Search for the cell housing the specified text and yield its [x, y] center coordinate. 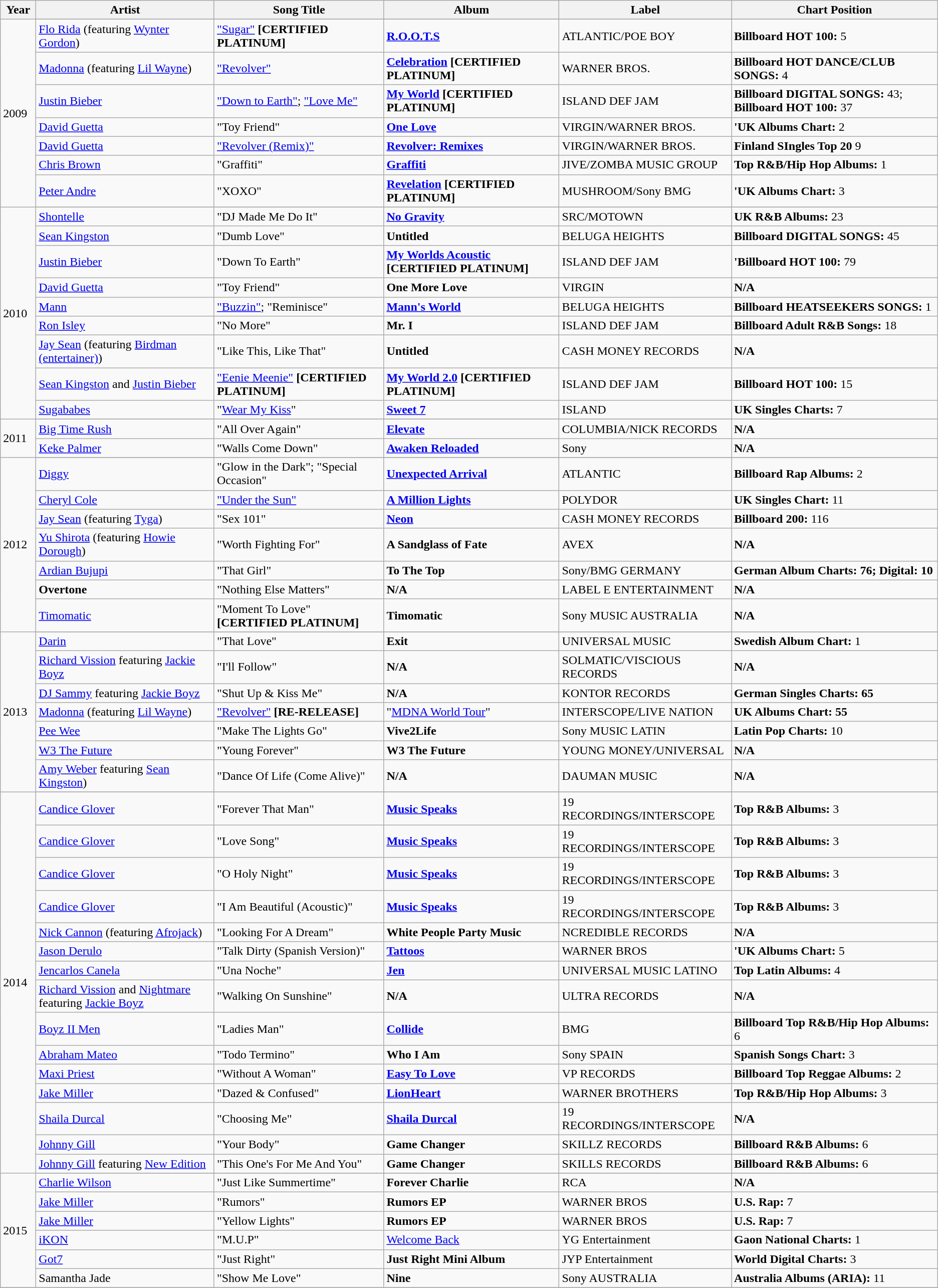
Mann [125, 306]
'UK Albums Chart: 5 [835, 951]
Billboard HOT DANCE/CLUB SONGS: 4 [835, 68]
Nine [472, 1278]
To The Top [472, 570]
UK Albums Chart: 55 [835, 712]
"XOXO" [299, 190]
2013 [18, 712]
"Young Forever" [299, 750]
YG Entertainment [645, 1240]
"MDNA World Tour" [472, 712]
VIRGIN [645, 287]
Vive2Life [472, 731]
Elevate [472, 429]
SOLMATIC/VISCIOUS RECORDS [645, 667]
Billboard HOT 100: 5 [835, 36]
UNIVERSAL MUSIC LATINO [645, 970]
ULTRA RECORDS [645, 996]
My Worlds Acoustic [CERTIFIED PLATINUM] [472, 262]
Top R&B/Hip Hop Albums: 3 [835, 1093]
"No More" [299, 326]
SRC/MOTOWN [645, 217]
JIVE/ZOMBA MUSIC GROUP [645, 165]
Yu Shirota (featuring Howie Dorough) [125, 544]
My World [CERTIFIED PLATINUM] [472, 101]
No Gravity [472, 217]
Jay Sean (featuring Tyga) [125, 519]
Richard Vission and Nightmare featuring Jackie Boyz [125, 996]
Billboard 200: 116 [835, 519]
"Like This, Like That" [299, 352]
"Eenie Meenie" [CERTIFIED PLATINUM] [299, 384]
"Yellow Lights" [299, 1221]
Unexpected Arrival [472, 474]
Top Latin Albums: 4 [835, 970]
"Love Song" [299, 841]
COLUMBIA/NICK RECORDS [645, 429]
VP RECORDS [645, 1074]
Abraham Mateo [125, 1054]
"Dazed & Confused" [299, 1093]
Billboard HOT 100: 15 [835, 384]
2012 [18, 544]
Flo Rida (featuring Wynter Gordon) [125, 36]
"All Over Again" [299, 429]
ISLAND [645, 410]
"Show Me Love" [299, 1278]
Year [18, 10]
Sony [645, 448]
Just Right Mini Album [472, 1259]
Billboard Top Reggae Albums: 2 [835, 1074]
Tattoos [472, 951]
INTERSCOPE/LIVE NATION [645, 712]
Sony MUSIC LATIN [645, 731]
"Nothing Else Matters" [299, 589]
Song Title [299, 10]
Nick Cannon (featuring Afrojack) [125, 932]
Billboard DIGITAL SONGS: 43; Billboard HOT 100: 37 [835, 101]
WARNER BROS. [645, 68]
Jay Sean (featuring Birdman (entertainer)) [125, 352]
One More Love [472, 287]
"Ladies Man" [299, 1028]
Got7 [125, 1259]
2014 [18, 983]
World Digital Charts: 3 [835, 1259]
"This One's For Me And You" [299, 1164]
"Looking For A Dream" [299, 932]
My World 2.0 [CERTIFIED PLATINUM] [472, 384]
ATLANTIC/POE BOY [645, 36]
"That Love" [299, 641]
Exit [472, 641]
"Shut Up & Kiss Me" [299, 693]
Jen [472, 970]
Peter Andre [125, 190]
Gaon National Charts: 1 [835, 1240]
Johnny Gill featuring New Edition [125, 1164]
"Down to Earth"; "Love Me" [299, 101]
SKILLZ RECORDS [645, 1145]
"Walking On Sunshine" [299, 996]
"Worth Fighting For" [299, 544]
Sugababes [125, 410]
Revelation [CERTIFIED PLATINUM] [472, 190]
POLYDOR [645, 500]
Top R&B/Hip Hop Albums: 1 [835, 165]
Pee Wee [125, 731]
"Dumb Love" [299, 236]
"Revolver" [299, 68]
Chart Position [835, 10]
SKILLS RECORDS [645, 1164]
Celebration [CERTIFIED PLATINUM] [472, 68]
"Rumors" [299, 1202]
"Just Like Summertime" [299, 1183]
Keke Palmer [125, 448]
Revolver: Remixes [472, 146]
'UK Albums Chart: 2 [835, 127]
Swedish Album Chart: 1 [835, 641]
UK R&B Albums: 23 [835, 217]
Billboard Adult R&B Songs: 18 [835, 326]
"Buzzin"; "Reminisce" [299, 306]
"Make The Lights Go" [299, 731]
"DJ Made Me Do It" [299, 217]
Shontelle [125, 217]
"Down To Earth" [299, 262]
iKON [125, 1240]
Sony MUSIC AUSTRALIA [645, 615]
"Una Noche" [299, 970]
LionHeart [472, 1093]
Finland SIngles Top 20 9 [835, 146]
NCREDIBLE RECORDS [645, 932]
AVEX [645, 544]
"Forever That Man" [299, 809]
2011 [18, 439]
"Todo Termino" [299, 1054]
Darin [125, 641]
Neon [472, 519]
Billboard DIGITAL SONGS: 45 [835, 236]
Sony/BMG GERMANY [645, 570]
Mr. I [472, 326]
Sweet 7 [472, 410]
"Revolver (Remix)" [299, 146]
Album [472, 10]
LABEL E ENTERTAINMENT [645, 589]
DJ Sammy featuring Jackie Boyz [125, 693]
Charlie Wilson [125, 1183]
"I'll Follow" [299, 667]
Australia Albums (ARIA): 11 [835, 1278]
"Just Right" [299, 1259]
Mann's World [472, 306]
Cheryl Cole [125, 500]
Sony AUSTRALIA [645, 1278]
"Under the Sun" [299, 500]
Amy Weber featuring Sean Kingston) [125, 776]
"Walls Come Down" [299, 448]
"Your Body" [299, 1145]
"O Holy Night" [299, 874]
2009 [18, 113]
Ron Isley [125, 326]
"That Girl" [299, 570]
Welcome Back [472, 1240]
"Moment To Love" [CERTIFIED PLATINUM] [299, 615]
RCA [645, 1183]
"Revolver" [RE-RELEASE] [299, 712]
Who I Am [472, 1054]
"I Am Beautiful (Acoustic)" [299, 906]
Label [645, 10]
WARNER BROTHERS [645, 1093]
"Wear My Kiss" [299, 410]
Sean Kingston and Justin Bieber [125, 384]
'UK Albums Chart: 3 [835, 190]
One Love [472, 127]
"Choosing Me" [299, 1119]
Awaken Reloaded [472, 448]
Collide [472, 1028]
UK Singles Charts: 7 [835, 410]
"Sugar" [CERTIFIED PLATINUM] [299, 36]
JYP Entertainment [645, 1259]
Sony SPAIN [645, 1054]
BMG [645, 1028]
Overtone [125, 589]
ATLANTIC [645, 474]
2010 [18, 313]
Diggy [125, 474]
Artist [125, 10]
2015 [18, 1230]
"Glow in the Dark"; "Special Occasion" [299, 474]
Easy To Love [472, 1074]
"Dance Of Life (Come Alive)" [299, 776]
Johnny Gill [125, 1145]
A Sandglass of Fate [472, 544]
"Talk Dirty (Spanish Version)" [299, 951]
Maxi Priest [125, 1074]
Billboard Rap Albums: 2 [835, 474]
Samantha Jade [125, 1278]
"M.U.P" [299, 1240]
Jencarlos Canela [125, 970]
KONTOR RECORDS [645, 693]
A Million Lights [472, 500]
YOUNG MONEY/UNIVERSAL [645, 750]
German Singles Charts: 65 [835, 693]
White People Party Music [472, 932]
Billboard HEATSEEKERS SONGS: 1 [835, 306]
DAUMAN MUSIC [645, 776]
Billboard Top R&B/Hip Hop Albums: 6 [835, 1028]
Forever Charlie [472, 1183]
Latin Pop Charts: 10 [835, 731]
"Without A Woman" [299, 1074]
'Billboard HOT 100: 79 [835, 262]
Chris Brown [125, 165]
MUSHROOM/Sony BMG [645, 190]
Sean Kingston [125, 236]
R.O.O.T.S [472, 36]
Graffiti [472, 165]
"Sex 101" [299, 519]
Ardian Bujupi [125, 570]
Boyz II Men [125, 1028]
Richard Vission featuring Jackie Boyz [125, 667]
UK Singles Chart: 11 [835, 500]
German Album Charts: 76; Digital: 10 [835, 570]
Big Time Rush [125, 429]
Spanish Songs Chart: 3 [835, 1054]
"Graffiti" [299, 165]
Jason Derulo [125, 951]
UNIVERSAL MUSIC [645, 641]
